Detect which cell encompasses the target text, then output its [x, y] center coordinate. 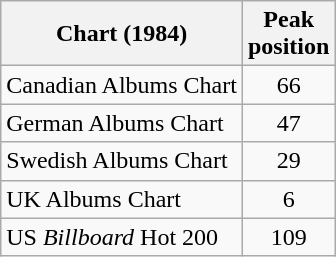
Swedish Albums Chart [122, 161]
29 [288, 161]
German Albums Chart [122, 123]
UK Albums Chart [122, 199]
Peakposition [288, 34]
Chart (1984) [122, 34]
US Billboard Hot 200 [122, 237]
109 [288, 237]
66 [288, 85]
Canadian Albums Chart [122, 85]
6 [288, 199]
47 [288, 123]
